Determine the (x, y) coordinate at the center of the cell enclosing the given text.  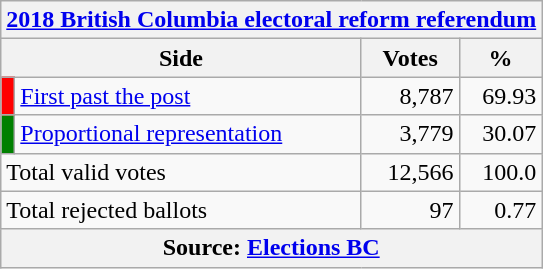
Source: Elections BC (272, 248)
3,779 (410, 134)
Total valid votes (182, 172)
% (500, 58)
69.93 (500, 96)
97 (410, 210)
Votes (410, 58)
12,566 (410, 172)
Side (182, 58)
2018 British Columbia electoral reform referendum (272, 20)
0.77 (500, 210)
30.07 (500, 134)
First past the post (188, 96)
Total rejected ballots (182, 210)
100.0 (500, 172)
8,787 (410, 96)
Proportional representation (188, 134)
